Detect which cell encompasses the target text, then output its [X, Y] center coordinate. 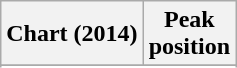
Peakposition [189, 34]
Chart (2014) [72, 34]
